Determine the [x, y] coordinate at the center of the cell enclosing the given text.  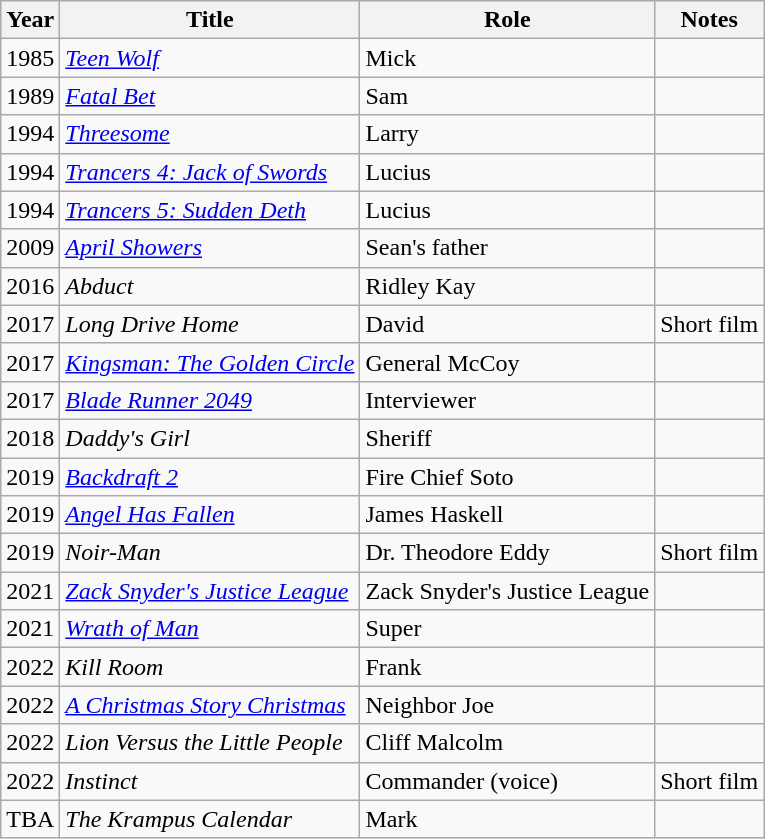
TBA [30, 819]
Interviewer [508, 400]
2016 [30, 286]
April Showers [210, 248]
Noir-Man [210, 553]
2018 [30, 438]
Role [508, 20]
Title [210, 20]
Mark [508, 819]
Instinct [210, 781]
Trancers 4: Jack of Swords [210, 172]
Blade Runner 2049 [210, 400]
Neighbor Joe [508, 705]
Super [508, 629]
Trancers 5: Sudden Deth [210, 210]
Sam [508, 96]
Frank [508, 667]
Teen Wolf [210, 58]
Angel Has Fallen [210, 515]
Threesome [210, 134]
Commander (voice) [508, 781]
Ridley Kay [508, 286]
General McCoy [508, 362]
Wrath of Man [210, 629]
Dr. Theodore Eddy [508, 553]
Larry [508, 134]
Notes [710, 20]
Long Drive Home [210, 324]
Year [30, 20]
David [508, 324]
James Haskell [508, 515]
Fire Chief Soto [508, 477]
1989 [30, 96]
Kill Room [210, 667]
Mick [508, 58]
Backdraft 2 [210, 477]
A Christmas Story Christmas [210, 705]
Lion Versus the Little People [210, 743]
The Krampus Calendar [210, 819]
Sean's father [508, 248]
Daddy's Girl [210, 438]
Cliff Malcolm [508, 743]
Kingsman: The Golden Circle [210, 362]
2009 [30, 248]
1985 [30, 58]
Abduct [210, 286]
Sheriff [508, 438]
Fatal Bet [210, 96]
